Locate the cell with the specified text and output its (x, y) center coordinate. 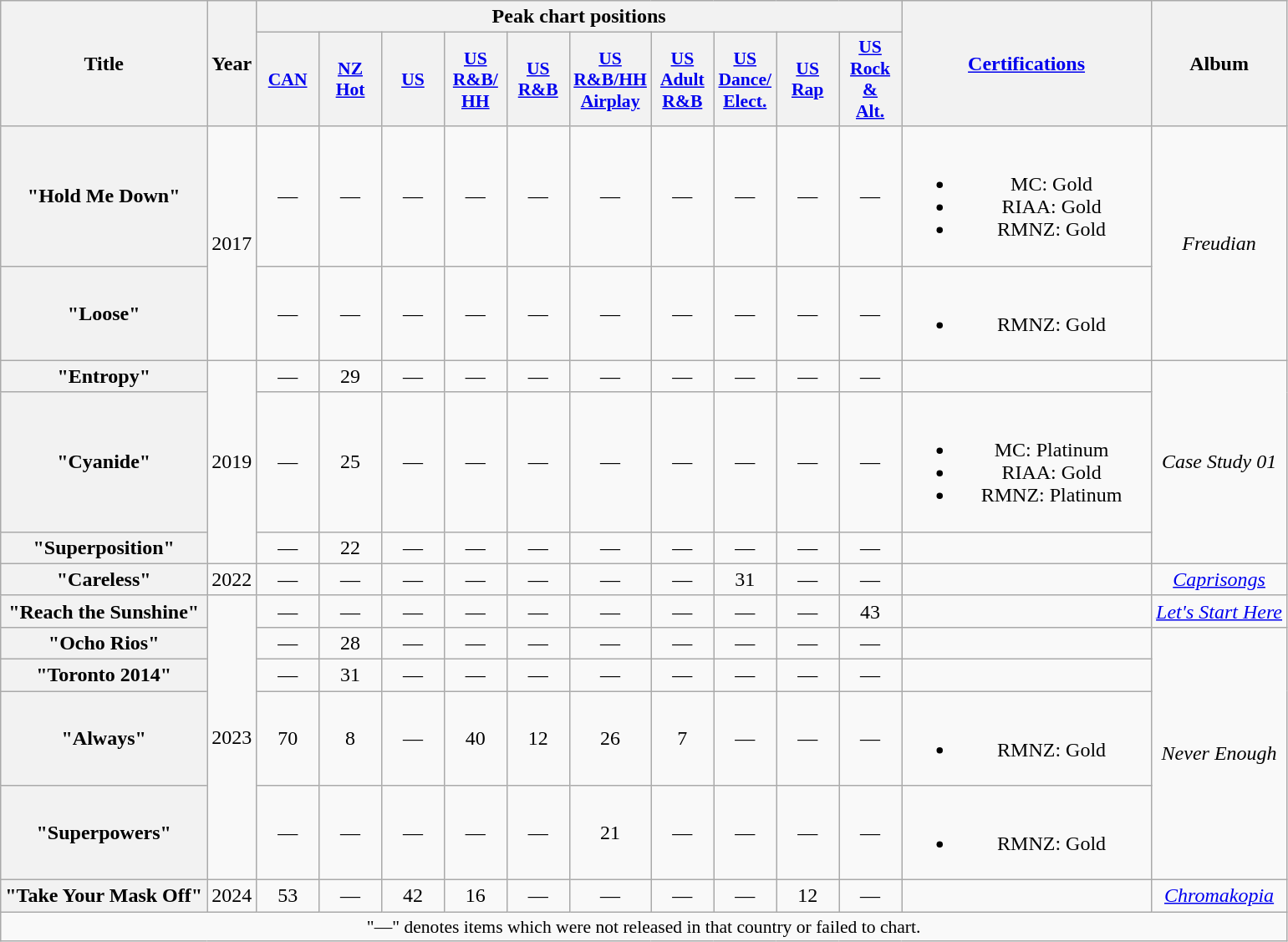
Certifications (1026, 64)
25 (351, 461)
USRock &Alt. (871, 79)
42 (413, 896)
40 (475, 737)
"Ocho Rios" (104, 643)
Year (232, 64)
16 (475, 896)
"Entropy" (104, 376)
Freudian (1219, 243)
NZHot (351, 79)
MC: GoldRIAA: GoldRMNZ: Gold (1026, 196)
"Superpowers" (104, 833)
"Loose" (104, 313)
43 (871, 611)
"Careless" (104, 579)
Caprisongs (1219, 579)
26 (610, 737)
USR&B/HH (475, 79)
"Cyanide" (104, 461)
CAN (288, 79)
"Always" (104, 737)
"—" denotes items which were not released in that country or failed to chart. (644, 927)
USDance/Elect. (746, 79)
Peak chart positions (579, 17)
53 (288, 896)
Chromakopia (1219, 896)
USRap (807, 79)
8 (351, 737)
7 (682, 737)
21 (610, 833)
2024 (232, 896)
Album (1219, 64)
"Hold Me Down" (104, 196)
70 (288, 737)
US (413, 79)
Case Study 01 (1219, 461)
29 (351, 376)
22 (351, 547)
"Superposition" (104, 547)
Never Enough (1219, 753)
USR&B/HHAirplay (610, 79)
MC: PlatinumRIAA: GoldRMNZ: Platinum (1026, 461)
Let's Start Here (1219, 611)
"Toronto 2014" (104, 675)
"Reach the Sunshine" (104, 611)
USAdultR&B (682, 79)
"Take Your Mask Off" (104, 896)
2022 (232, 579)
2023 (232, 737)
2017 (232, 243)
USR&B (538, 79)
28 (351, 643)
2019 (232, 461)
Title (104, 64)
